Output the [x, y] coordinate of the center of the cell containing the given text.  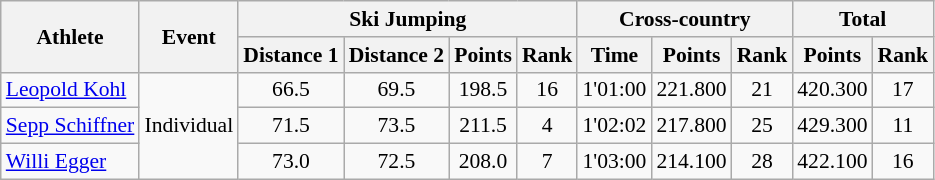
73.5 [396, 126]
208.0 [483, 162]
422.100 [832, 162]
72.5 [396, 162]
21 [762, 90]
1'02:02 [614, 126]
Distance 2 [396, 55]
1'01:00 [614, 90]
211.5 [483, 126]
11 [904, 126]
Ski Jumping [408, 19]
221.800 [691, 90]
28 [762, 162]
7 [548, 162]
214.100 [691, 162]
69.5 [396, 90]
Leopold Kohl [70, 90]
25 [762, 126]
Time [614, 55]
429.300 [832, 126]
Event [188, 36]
Willi Egger [70, 162]
66.5 [290, 90]
4 [548, 126]
1'03:00 [614, 162]
Distance 1 [290, 55]
17 [904, 90]
217.800 [691, 126]
420.300 [832, 90]
71.5 [290, 126]
Sepp Schiffner [70, 126]
Individual [188, 126]
Cross-country [684, 19]
198.5 [483, 90]
Athlete [70, 36]
73.0 [290, 162]
Total [862, 19]
